Determine the [X, Y] coordinate at the center of the cell enclosing the given text.  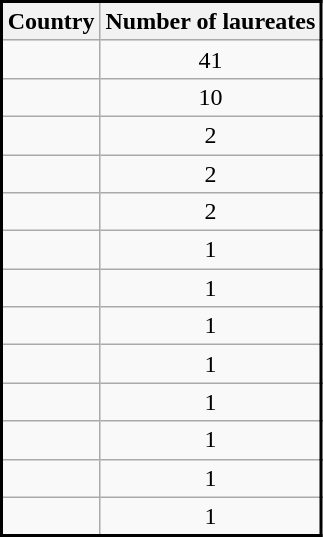
Country [51, 22]
10 [211, 97]
41 [211, 59]
Number of laureates [211, 22]
